Find where the given text appears and provide that cell's center as (X, Y) coordinate. 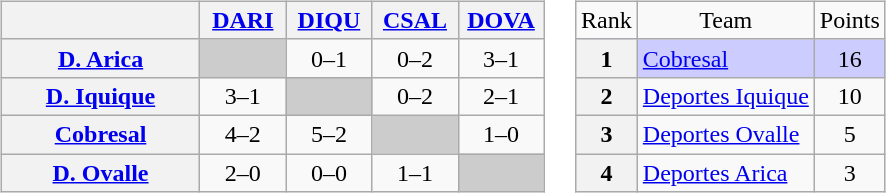
CSAL (415, 20)
0–0 (329, 173)
1–0 (501, 134)
1–1 (415, 173)
0–1 (329, 58)
4–2 (243, 134)
D. Arica (100, 58)
Points (850, 20)
Deportes Iquique (726, 96)
Deportes Ovalle (726, 134)
DARI (243, 20)
DOVA (501, 20)
Deportes Arica (726, 173)
5 (850, 134)
Team (726, 20)
10 (850, 96)
1 (607, 58)
5–2 (329, 134)
4 (607, 173)
Rank (607, 20)
2 (607, 96)
DIQU (329, 20)
2–1 (501, 96)
2–0 (243, 173)
D. Ovalle (100, 173)
D. Iquique (100, 96)
16 (850, 58)
